Return the (x, y) coordinate for the center point of the cell that contains the specified text.  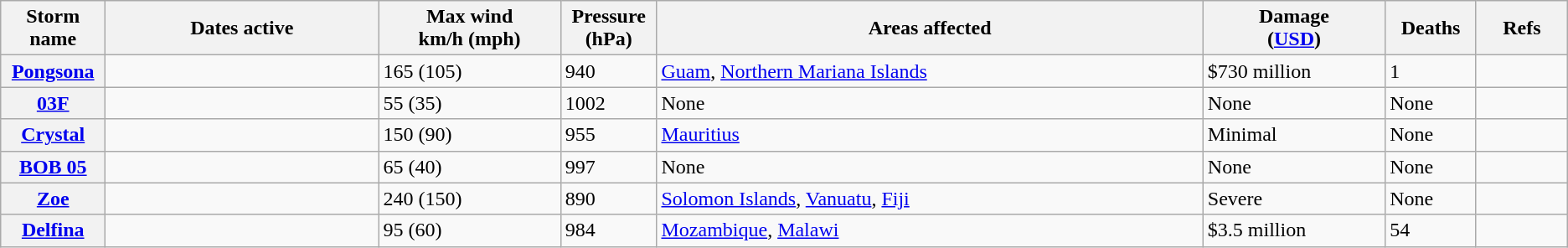
Deaths (1431, 28)
Mauritius (930, 135)
65 (40) (469, 167)
955 (608, 135)
940 (608, 71)
Areas affected (930, 28)
Minimal (1293, 135)
$3.5 million (1293, 230)
Guam, Northern Mariana Islands (930, 71)
Pressure(hPa) (608, 28)
03F (54, 103)
Pongsona (54, 71)
150 (90) (469, 135)
55 (35) (469, 103)
Zoe (54, 199)
Solomon Islands, Vanuatu, Fiji (930, 199)
Mozambique, Malawi (930, 230)
984 (608, 230)
Refs (1521, 28)
$730 million (1293, 71)
Max windkm/h (mph) (469, 28)
BOB 05 (54, 167)
240 (150) (469, 199)
1 (1431, 71)
54 (1431, 230)
1002 (608, 103)
95 (60) (469, 230)
997 (608, 167)
890 (608, 199)
Storm name (54, 28)
Damage(USD) (1293, 28)
Severe (1293, 199)
Dates active (242, 28)
Delfina (54, 230)
165 (105) (469, 71)
Crystal (54, 135)
